Capture the cell that displays the provided text and extract its (x, y) central coordinate. 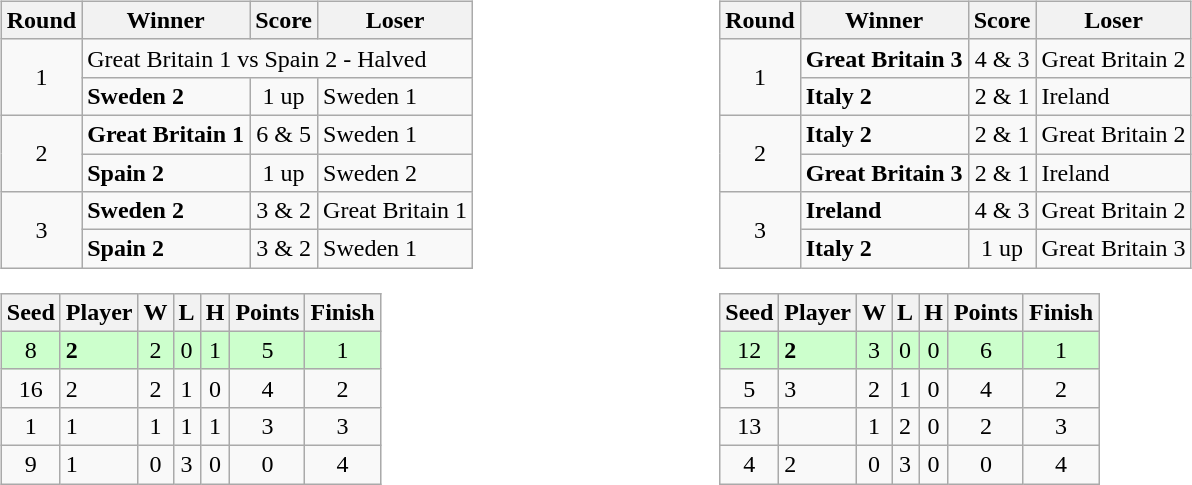
16 (30, 388)
6 (986, 350)
8 (30, 350)
9 (30, 464)
13 (750, 426)
6 & 5 (284, 134)
12 (750, 350)
Great Britain 1 vs Spain 2 - Halved (278, 58)
